Detect which cell encompasses the target text, then output its [x, y] center coordinate. 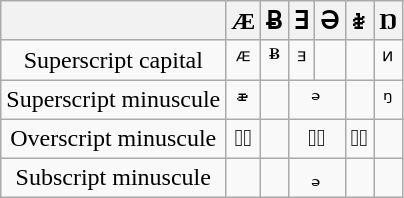
Subscript minuscule [114, 178]
ᵊ [316, 100]
Superscript minuscule [114, 100]
ᴯ [275, 60]
ₔ [316, 178]
Ƀ [275, 21]
Superscript capital [114, 60]
Overscript minuscule [114, 138]
𐞃 [244, 100]
ꬸ [360, 21]
◌ᷬ [360, 138]
◌ᷪ [316, 138]
Æ [244, 21]
ᵑ [389, 100]
Ǝ [301, 21]
Ə [330, 21]
◌ᷔ [244, 138]
ᴻ [389, 60]
ᴲ [301, 60]
ᴭ [244, 60]
Ŋ [389, 21]
